Search for the cell housing the specified text and yield its (x, y) center coordinate. 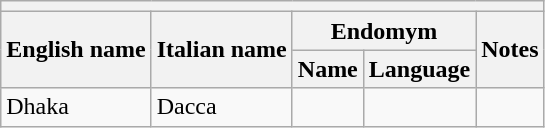
Language (419, 69)
Dhaka (76, 107)
English name (76, 50)
Notes (510, 50)
Italian name (222, 50)
Dacca (222, 107)
Name (328, 69)
Endomym (384, 31)
